For the text-containing cell, return its midpoint in (x, y) coordinate format. 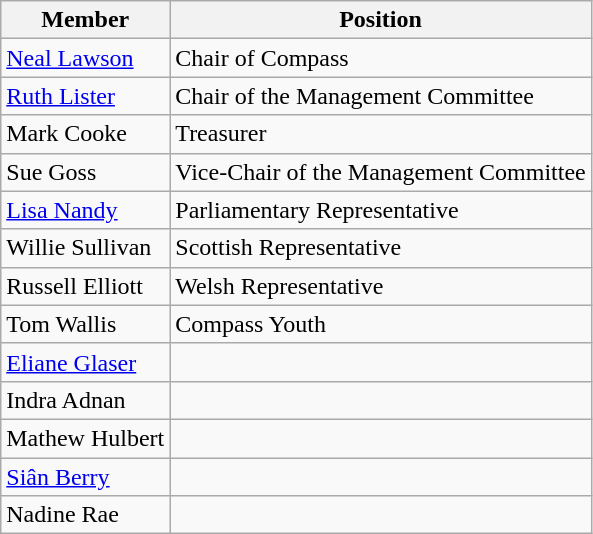
Willie Sullivan (86, 248)
Chair of Compass (381, 58)
Ruth Lister (86, 96)
Neal Lawson (86, 58)
Position (381, 20)
Parliamentary Representative (381, 210)
Scottish Representative (381, 248)
Member (86, 20)
Indra Adnan (86, 400)
Eliane Glaser (86, 362)
Mathew Hulbert (86, 438)
Mark Cooke (86, 134)
Tom Wallis (86, 324)
Chair of the Management Committee (381, 96)
Treasurer (381, 134)
Nadine Rae (86, 515)
Russell Elliott (86, 286)
Sue Goss (86, 172)
Siân Berry (86, 477)
Vice-Chair of the Management Committee (381, 172)
Lisa Nandy (86, 210)
Compass Youth (381, 324)
Welsh Representative (381, 286)
